Pinpoint the cell where the given text exists, returning its (X, Y) midpoint coordinate. 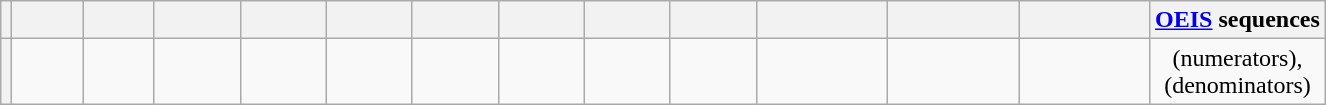
OEIS sequences (1238, 20)
(numerators), (denominators) (1238, 72)
